Capture the cell that displays the provided text and extract its (x, y) central coordinate. 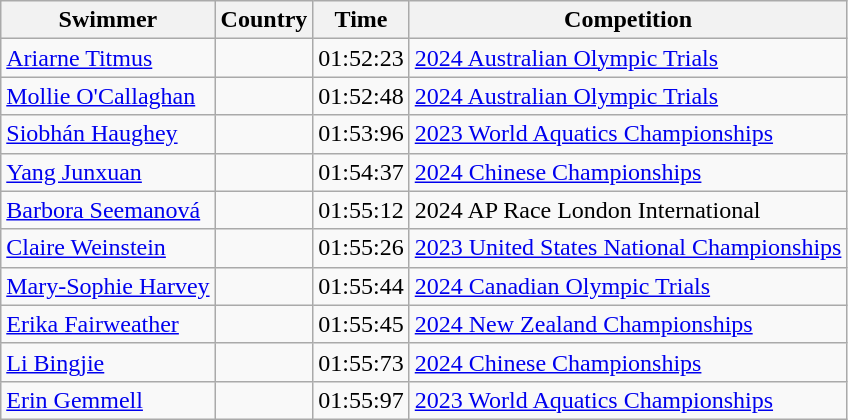
Competition (628, 20)
Mollie O'Callaghan (108, 96)
Yang Junxuan (108, 172)
Ariarne Titmus (108, 58)
01:52:48 (361, 96)
2024 Canadian Olympic Trials (628, 286)
01:52:23 (361, 58)
Barbora Seemanová (108, 210)
01:55:26 (361, 248)
Erika Fairweather (108, 324)
01:53:96 (361, 134)
Swimmer (108, 20)
Siobhán Haughey (108, 134)
2023 United States National Championships (628, 248)
01:55:44 (361, 286)
Time (361, 20)
Claire Weinstein (108, 248)
01:55:97 (361, 400)
Li Bingjie (108, 362)
2024 AP Race London International (628, 210)
01:55:73 (361, 362)
Country (264, 20)
01:55:12 (361, 210)
01:54:37 (361, 172)
2024 New Zealand Championships (628, 324)
01:55:45 (361, 324)
Erin Gemmell (108, 400)
Mary-Sophie Harvey (108, 286)
